Determine the [x, y] coordinate at the center of the cell enclosing the given text.  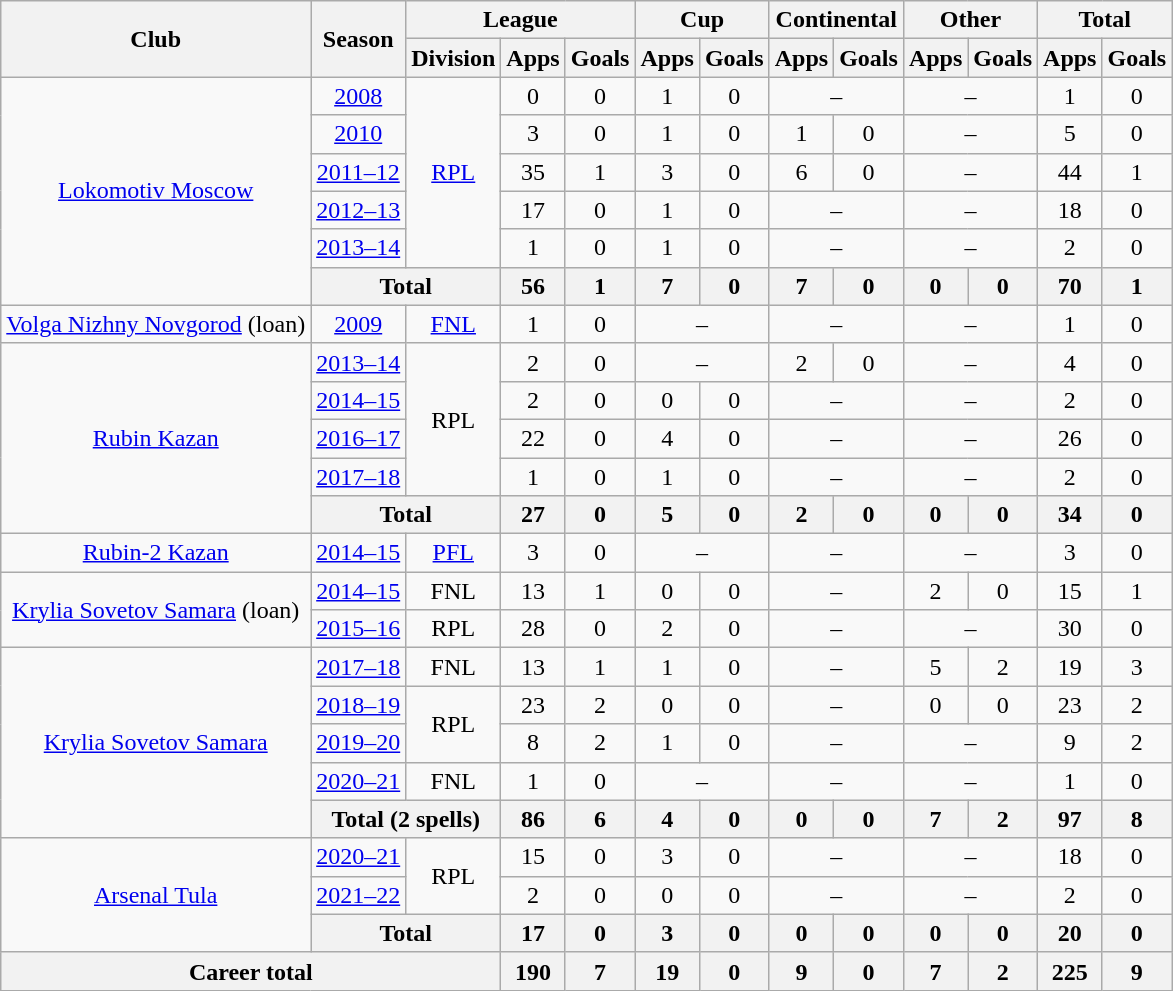
Volga Nizhny Novgorod (loan) [156, 324]
Total (2 spells) [406, 819]
26 [1070, 438]
Career total [251, 971]
86 [533, 819]
Rubin-2 Kazan [156, 553]
PFL [454, 553]
22 [533, 438]
Other [970, 20]
20 [1070, 933]
2012–13 [358, 210]
Club [156, 39]
Lokomotiv Moscow [156, 191]
56 [533, 286]
Krylia Sovetov Samara (loan) [156, 610]
2010 [358, 134]
Season [358, 39]
Cup [702, 20]
225 [1070, 971]
70 [1070, 286]
Rubin Kazan [156, 438]
2019–20 [358, 743]
2018–19 [358, 705]
30 [1070, 629]
League [520, 20]
28 [533, 629]
2021–22 [358, 895]
2011–12 [358, 172]
97 [1070, 819]
34 [1070, 515]
35 [533, 172]
44 [1070, 172]
Arsenal Tula [156, 895]
190 [533, 971]
2008 [358, 96]
27 [533, 515]
2016–17 [358, 438]
2015–16 [358, 629]
Division [454, 58]
Krylia Sovetov Samara [156, 743]
Continental [836, 20]
2009 [358, 324]
